Pinpoint the cell where the given text exists, returning its (X, Y) midpoint coordinate. 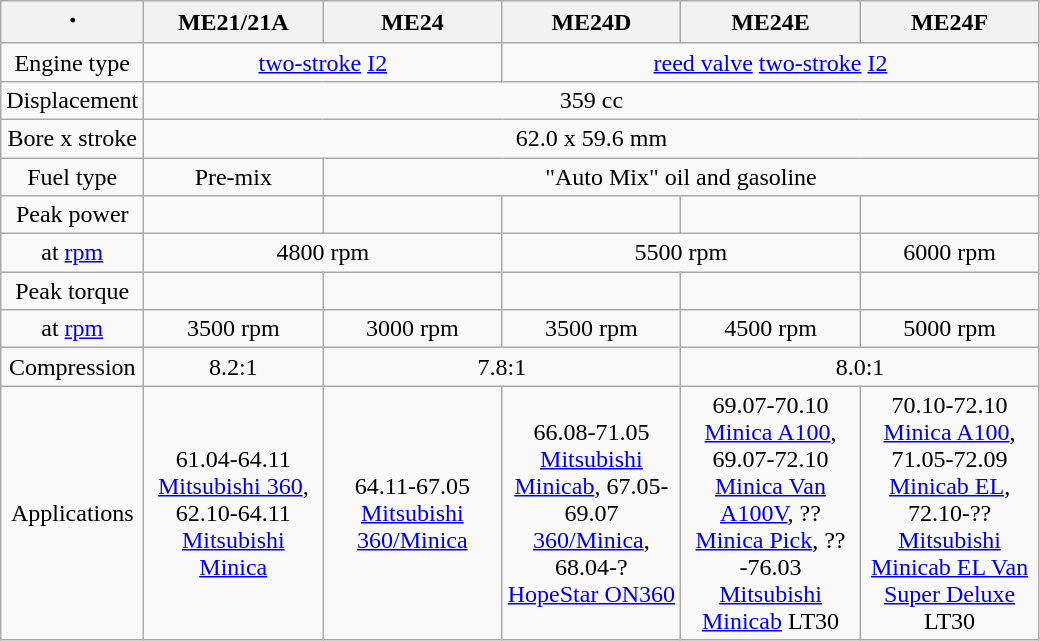
Engine type (72, 62)
4800 rpm (323, 253)
62.0 x 59.6 mm (592, 138)
Pre-mix (234, 177)
・ (72, 22)
ME24E (770, 22)
5000 rpm (950, 329)
4500 rpm (770, 329)
Applications (72, 513)
61.04-64.11 Mitsubishi 360, 62.10-64.11 Mitsubishi Minica (234, 513)
8.2:1 (234, 367)
Bore x stroke (72, 138)
7.8:1 (502, 367)
Peak power (72, 215)
8.0:1 (860, 367)
ME24D (592, 22)
ME24F (950, 22)
reed valve two-stroke I2 (770, 62)
ME24 (412, 22)
3000 rpm (412, 329)
Displacement (72, 100)
two-stroke I2 (323, 62)
ME21/21A (234, 22)
6000 rpm (950, 253)
"Auto Mix" oil and gasoline (681, 177)
66.08-71.05 Mitsubishi Minicab, 67.05-69.07 360/Minica, 68.04-? HopeStar ON360 (592, 513)
359 cc (592, 100)
69.07-70.10 Minica A100, 69.07-72.10 Minica Van A100V, ?? Minica Pick, ??-76.03 Mitsubishi Minicab LT30 (770, 513)
64.11-67.05 Mitsubishi 360/Minica (412, 513)
Fuel type (72, 177)
70.10-72.10 Minica A100, 71.05-72.09 Minicab EL, 72.10-?? Mitsubishi Minicab EL Van Super Deluxe LT30 (950, 513)
Peak torque (72, 291)
Compression (72, 367)
5500 rpm (681, 253)
